Return [X, Y] of the center of cell containing provided text 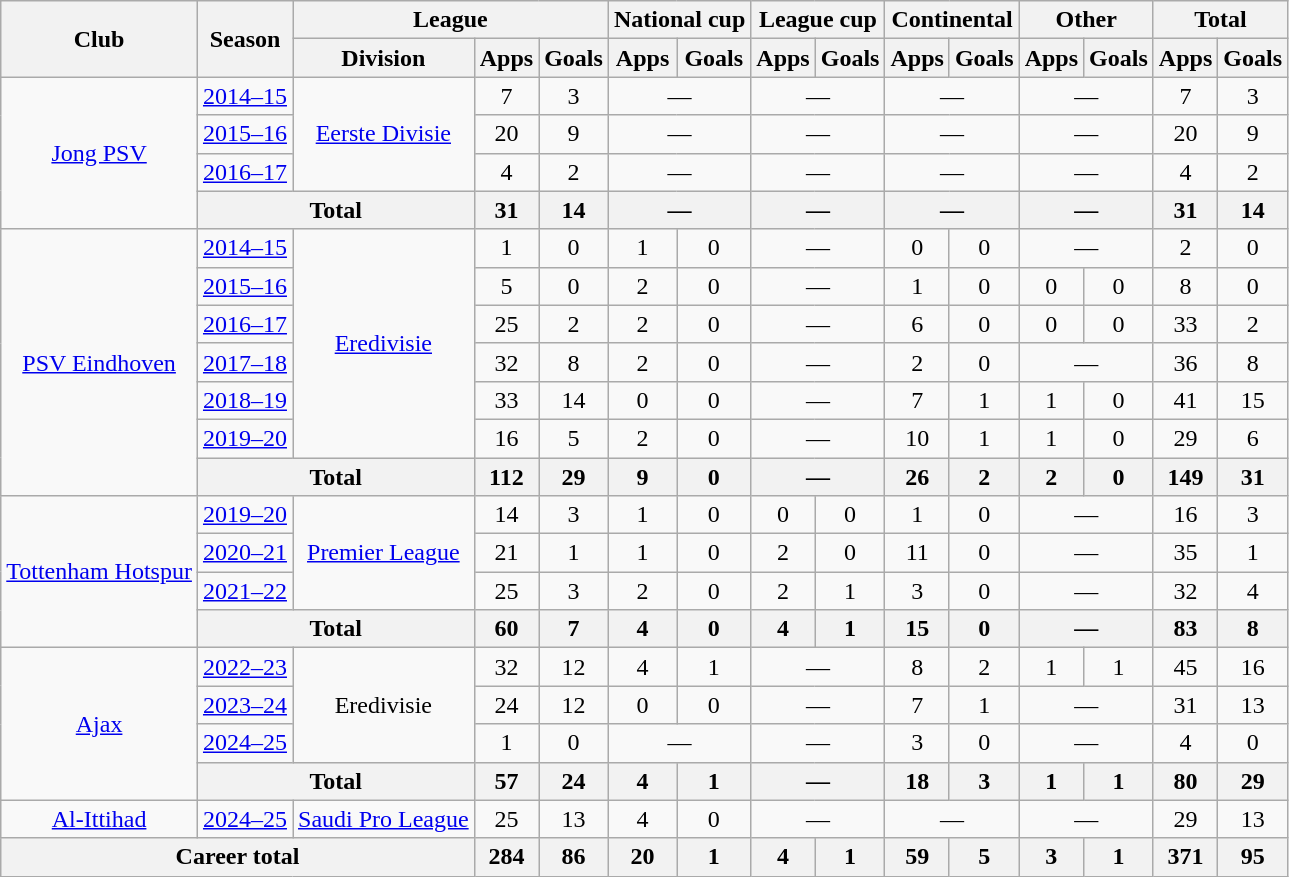
Other [1086, 20]
Ajax [100, 724]
284 [506, 857]
149 [1185, 477]
80 [1185, 781]
Saudi Pro League [383, 819]
60 [506, 629]
2017–18 [244, 362]
League cup [818, 20]
2021–22 [244, 591]
2023–24 [244, 705]
112 [506, 477]
Division [383, 58]
2020–21 [244, 553]
59 [917, 857]
41 [1185, 400]
Club [100, 39]
83 [1185, 629]
Eerste Divisie [383, 134]
Career total [238, 857]
2022–23 [244, 667]
10 [917, 438]
371 [1185, 857]
21 [506, 553]
League [450, 20]
18 [917, 781]
36 [1185, 362]
Continental [952, 20]
11 [917, 553]
95 [1253, 857]
45 [1185, 667]
Season [244, 39]
Premier League [383, 553]
National cup [679, 20]
Tottenham Hotspur [100, 572]
PSV Eindhoven [100, 362]
57 [506, 781]
Al-Ittihad [100, 819]
86 [574, 857]
26 [917, 477]
35 [1185, 553]
Jong PSV [100, 153]
2018–19 [244, 400]
